Output the [x, y] coordinate of the center of the cell containing the given text.  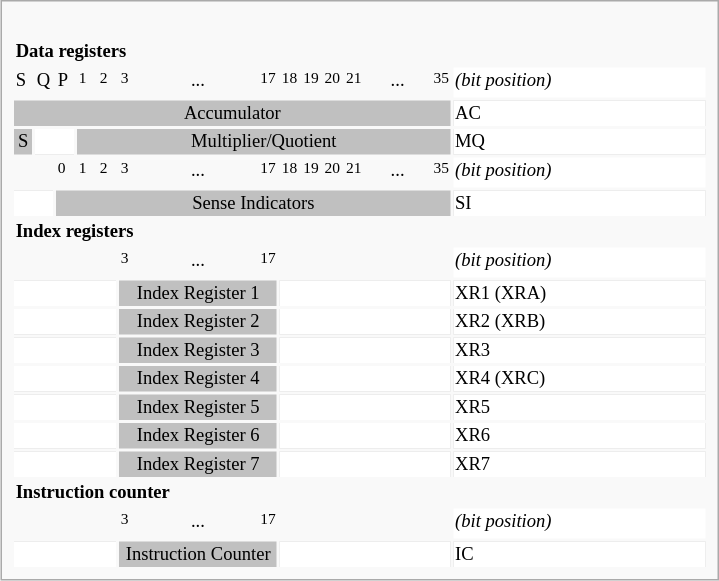
Instruction Counter [198, 555]
Index Register 4 [198, 379]
Index Register 1 [198, 294]
Instruction counter [232, 493]
XR6 [580, 436]
XR5 [580, 408]
XR4 (XRC) [580, 379]
MQ [580, 142]
Index registers [360, 232]
Data registers [360, 52]
Sense Indicators [253, 204]
Index Register 3 [198, 351]
Index Register 6 [198, 436]
Index Register 2 [198, 322]
XR2 (XRB) [580, 322]
XR1 (XRA) [580, 294]
IC [580, 555]
Multiplier/Quotient [264, 142]
SI [580, 204]
Index Register 7 [198, 465]
XR7 [580, 465]
XR3 [580, 351]
AC [580, 113]
Index Register 5 [198, 408]
P [65, 82]
Accumulator [232, 113]
0 [65, 172]
Q [44, 82]
